Pinpoint the cell where the given text exists, returning its [X, Y] midpoint coordinate. 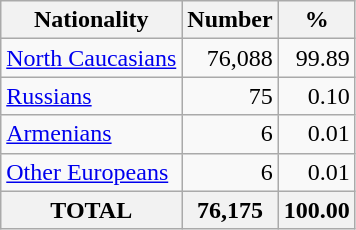
Russians [92, 96]
76,088 [230, 58]
76,175 [230, 210]
Nationality [92, 20]
Armenians [92, 134]
TOTAL [92, 210]
99.89 [316, 58]
Number [230, 20]
North Caucasians [92, 58]
% [316, 20]
75 [230, 96]
Other Europeans [92, 172]
0.10 [316, 96]
100.00 [316, 210]
